Capture the cell that displays the provided text and extract its [X, Y] central coordinate. 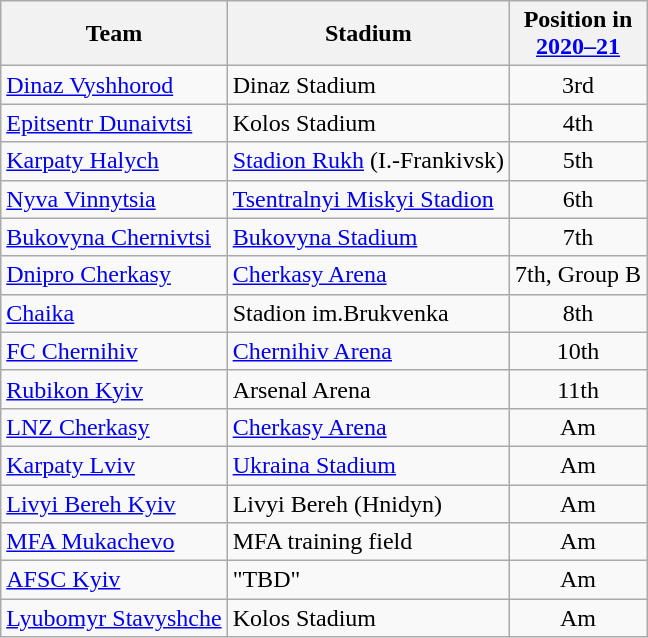
Chernihiv Arena [368, 351]
Karpaty Lviv [114, 465]
Bukovyna Stadium [368, 237]
5th [578, 161]
Epitsentr Dunaivtsi [114, 123]
7th, Group B [578, 275]
4th [578, 123]
10th [578, 351]
"TBD" [368, 580]
Tsentralnyi Miskyi Stadion [368, 199]
Rubikon Kyiv [114, 389]
LNZ Cherkasy [114, 427]
6th [578, 199]
Position in2020–21 [578, 34]
AFSC Kyiv [114, 580]
7th [578, 237]
Arsenal Arena [368, 389]
Nyva Vinnytsia [114, 199]
MFA training field [368, 542]
Team [114, 34]
Stadion Rukh (I.-Frankivsk) [368, 161]
3rd [578, 85]
Dinaz Stadium [368, 85]
Chaika [114, 313]
Lyubomyr Stavyshche [114, 618]
Stadium [368, 34]
FC Chernihiv [114, 351]
Stadion im.Brukvenka [368, 313]
8th [578, 313]
Livyi Bereh Kyiv [114, 503]
Dinaz Vyshhorod [114, 85]
Karpaty Halych [114, 161]
11th [578, 389]
Bukovyna Chernivtsi [114, 237]
MFA Mukachevo [114, 542]
Livyi Bereh (Hnidyn) [368, 503]
Dnipro Cherkasy [114, 275]
Ukraina Stadium [368, 465]
